Return (X, Y) of the center of cell containing provided text 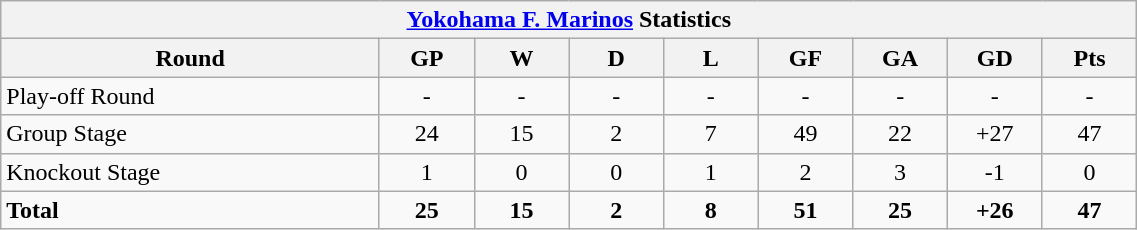
+26 (994, 210)
Round (190, 58)
-1 (994, 172)
W (522, 58)
L (710, 58)
GF (806, 58)
GD (994, 58)
GP (426, 58)
49 (806, 134)
GA (900, 58)
51 (806, 210)
3 (900, 172)
22 (900, 134)
Group Stage (190, 134)
Knockout Stage (190, 172)
Play-off Round (190, 96)
8 (710, 210)
+27 (994, 134)
Yokohama F. Marinos Statistics (569, 20)
Total (190, 210)
7 (710, 134)
D (616, 58)
Pts (1090, 58)
24 (426, 134)
